Identify which cell holds the provided text, then report its (X, Y) central coordinate. 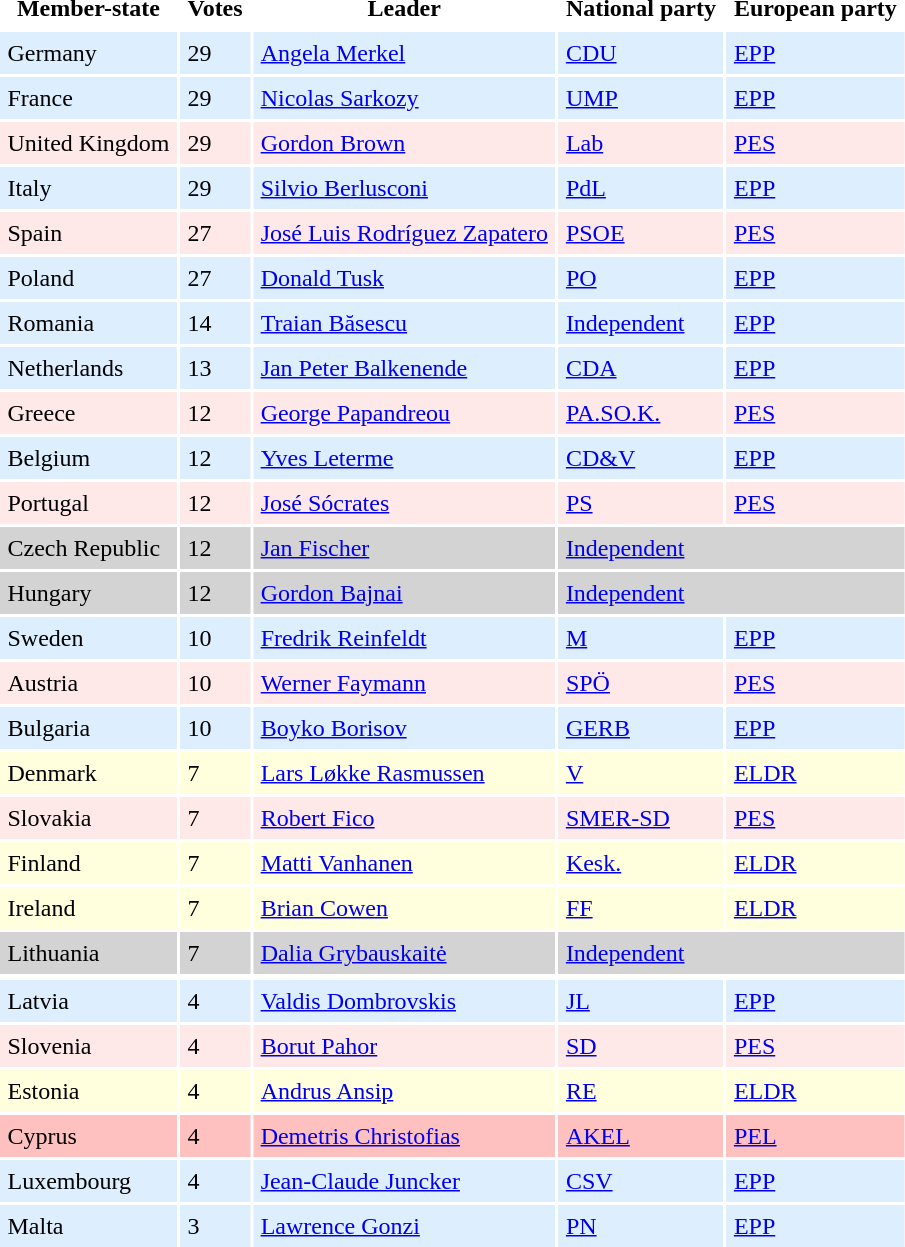
Romania (88, 323)
Lab (640, 143)
FF (640, 908)
Portugal (88, 503)
Borut Pahor (404, 1046)
Malta (88, 1226)
Demetris Christofias (404, 1136)
Belgium (88, 458)
Jan Fischer (404, 548)
Slovakia (88, 818)
Kesk. (640, 863)
M (640, 638)
Silvio Berlusconi (404, 188)
14 (215, 323)
AKEL (640, 1136)
CSV (640, 1181)
George Papandreou (404, 413)
Gordon Brown (404, 143)
Latvia (88, 1001)
Lithuania (88, 953)
PdL (640, 188)
PEL (815, 1136)
3 (215, 1226)
SPÖ (640, 683)
RE (640, 1091)
José Luis Rodríguez Zapatero (404, 233)
United Kingdom (88, 143)
Netherlands (88, 368)
Sweden (88, 638)
CDA (640, 368)
Werner Faymann (404, 683)
Nicolas Sarkozy (404, 98)
Czech Republic (88, 548)
Greece (88, 413)
Lars Løkke Rasmussen (404, 773)
PO (640, 278)
Denmark (88, 773)
Spain (88, 233)
France (88, 98)
Cyprus (88, 1136)
Jean-Claude Juncker (404, 1181)
CD&V (640, 458)
PS (640, 503)
PA.SO.K. (640, 413)
Traian Băsescu (404, 323)
V (640, 773)
Donald Tusk (404, 278)
Finland (88, 863)
Lawrence Gonzi (404, 1226)
Angela Merkel (404, 53)
Valdis Dombrovskis (404, 1001)
Ireland (88, 908)
CDU (640, 53)
Boyko Borisov (404, 728)
SD (640, 1046)
Dalia Grybauskaitė (404, 953)
Slovenia (88, 1046)
Italy (88, 188)
José Sócrates (404, 503)
Hungary (88, 593)
Andrus Ansip (404, 1091)
Matti Vanhanen (404, 863)
PSOE (640, 233)
SMER-SD (640, 818)
JL (640, 1001)
Brian Cowen (404, 908)
Bulgaria (88, 728)
Yves Leterme (404, 458)
UMP (640, 98)
Jan Peter Balkenende (404, 368)
Germany (88, 53)
Luxembourg (88, 1181)
GERB (640, 728)
Gordon Bajnai (404, 593)
Robert Fico (404, 818)
13 (215, 368)
Austria (88, 683)
Fredrik Reinfeldt (404, 638)
PN (640, 1226)
Poland (88, 278)
Estonia (88, 1091)
